Scan for the cell matching the given text and deliver its [X, Y] coordinate at center. 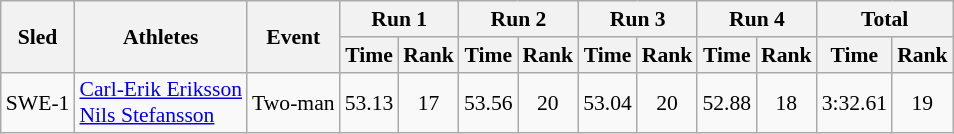
53.04 [608, 102]
Run 2 [518, 19]
Run 4 [756, 19]
53.56 [488, 102]
Athletes [160, 36]
18 [786, 102]
Event [294, 36]
Run 1 [400, 19]
Total [885, 19]
3:32.61 [854, 102]
19 [922, 102]
SWE-1 [38, 102]
53.13 [370, 102]
Two-man [294, 102]
52.88 [726, 102]
Carl-Erik ErikssonNils Stefansson [160, 102]
Run 3 [638, 19]
Sled [38, 36]
17 [428, 102]
